Scan for the cell matching the given text and deliver its (X, Y) coordinate at center. 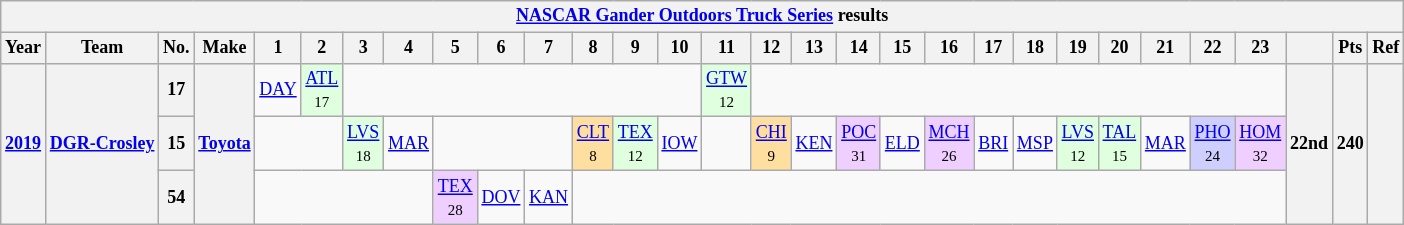
DGR-Crosley (102, 144)
16 (949, 48)
10 (680, 48)
DAY (278, 90)
7 (549, 48)
KEN (814, 144)
No. (176, 48)
2 (322, 48)
1 (278, 48)
CHI9 (771, 144)
Team (102, 48)
14 (859, 48)
3 (364, 48)
LVS12 (1078, 144)
Ref (1386, 48)
TEX28 (455, 197)
ATL17 (322, 90)
4 (409, 48)
12 (771, 48)
Make (224, 48)
19 (1078, 48)
DOV (501, 197)
Toyota (224, 144)
TEX12 (635, 144)
NASCAR Gander Outdoors Truck Series results (702, 16)
11 (727, 48)
MSP (1036, 144)
Pts (1350, 48)
8 (592, 48)
18 (1036, 48)
LVS18 (364, 144)
BRI (994, 144)
IOW (680, 144)
ELD (902, 144)
5 (455, 48)
54 (176, 197)
Year (24, 48)
TAL15 (1119, 144)
HOM32 (1260, 144)
240 (1350, 144)
21 (1166, 48)
20 (1119, 48)
MCH26 (949, 144)
POC31 (859, 144)
22 (1212, 48)
GTW12 (727, 90)
22nd (1310, 144)
6 (501, 48)
13 (814, 48)
9 (635, 48)
PHO24 (1212, 144)
2019 (24, 144)
KAN (549, 197)
23 (1260, 48)
CLT8 (592, 144)
